Scan for the cell matching the given text and deliver its (X, Y) coordinate at center. 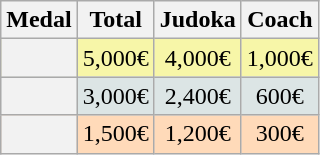
1,200€ (198, 134)
2,400€ (198, 96)
Judoka (198, 20)
300€ (280, 134)
Medal (39, 20)
4,000€ (198, 58)
5,000€ (116, 58)
3,000€ (116, 96)
600€ (280, 96)
Coach (280, 20)
1,500€ (116, 134)
Total (116, 20)
1,000€ (280, 58)
